Search for the cell housing the specified text and yield its [X, Y] center coordinate. 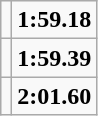
1:59.18 [54, 20]
1:59.39 [54, 58]
2:01.60 [54, 96]
